Search for the cell housing the specified text and yield its (X, Y) center coordinate. 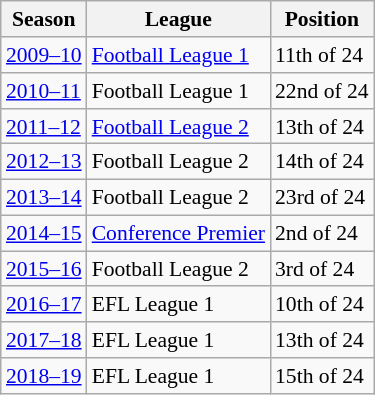
15th of 24 (322, 376)
10th of 24 (322, 304)
2016–17 (44, 304)
2010–11 (44, 91)
11th of 24 (322, 55)
2014–15 (44, 233)
2013–14 (44, 197)
Conference Premier (178, 233)
2015–16 (44, 269)
2nd of 24 (322, 233)
2012–13 (44, 162)
23rd of 24 (322, 197)
3rd of 24 (322, 269)
Position (322, 19)
14th of 24 (322, 162)
22nd of 24 (322, 91)
2017–18 (44, 340)
2018–19 (44, 376)
Season (44, 19)
2009–10 (44, 55)
2011–12 (44, 126)
League (178, 19)
